Return the (x, y) coordinate for the center point of the cell that contains the specified text.  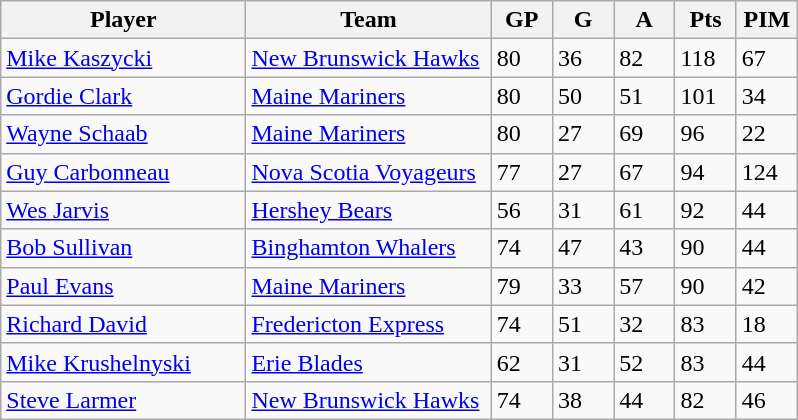
124 (766, 172)
Nova Scotia Voyageurs (368, 172)
Gordie Clark (124, 96)
Guy Carbonneau (124, 172)
57 (644, 286)
18 (766, 324)
Mike Krushelnyski (124, 362)
Richard David (124, 324)
47 (582, 248)
79 (522, 286)
94 (706, 172)
118 (706, 58)
22 (766, 134)
Binghamton Whalers (368, 248)
Wayne Schaab (124, 134)
Fredericton Express (368, 324)
PIM (766, 20)
Player (124, 20)
GP (522, 20)
34 (766, 96)
61 (644, 210)
56 (522, 210)
Team (368, 20)
33 (582, 286)
36 (582, 58)
A (644, 20)
Mike Kaszycki (124, 58)
77 (522, 172)
Erie Blades (368, 362)
Paul Evans (124, 286)
92 (706, 210)
46 (766, 400)
Pts (706, 20)
52 (644, 362)
Wes Jarvis (124, 210)
32 (644, 324)
Hershey Bears (368, 210)
42 (766, 286)
101 (706, 96)
Steve Larmer (124, 400)
96 (706, 134)
50 (582, 96)
38 (582, 400)
62 (522, 362)
G (582, 20)
Bob Sullivan (124, 248)
69 (644, 134)
43 (644, 248)
